From the cell containing the given text, extract its center point as [X, Y] coordinate. 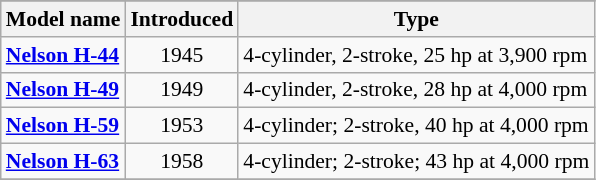
Nelson H-44 [64, 55]
Nelson H-63 [64, 162]
4-cylinder, 2-stroke, 28 hp at 4,000 rpm [416, 90]
Nelson H-49 [64, 90]
1953 [182, 126]
4-cylinder, 2-stroke, 25 hp at 3,900 rpm [416, 55]
4-cylinder; 2-stroke; 43 hp at 4,000 rpm [416, 162]
Type [416, 19]
Nelson H-59 [64, 126]
1958 [182, 162]
Introduced [182, 19]
Model name [64, 19]
1945 [182, 55]
4-cylinder; 2-stroke, 40 hp at 4,000 rpm [416, 126]
1949 [182, 90]
